Find where the given text appears and provide that cell's center as (x, y) coordinate. 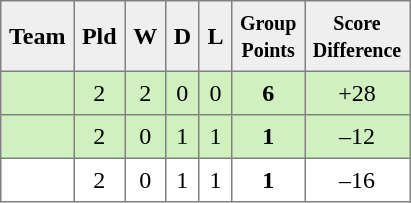
–16 (358, 180)
–12 (358, 137)
6 (268, 93)
GroupPoints (268, 36)
+28 (358, 93)
L (216, 36)
ScoreDifference (358, 36)
W (145, 36)
Pld (100, 36)
Team (38, 36)
D (182, 36)
